Capture the cell that displays the provided text and extract its (x, y) central coordinate. 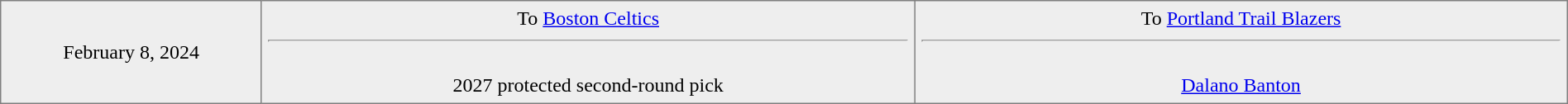
To Portland Trail BlazersDalano Banton (1241, 52)
February 8, 2024 (131, 52)
To Boston Celtics2027 protected second-round pick (587, 52)
